Output the [X, Y] coordinate of the center of the cell containing the given text.  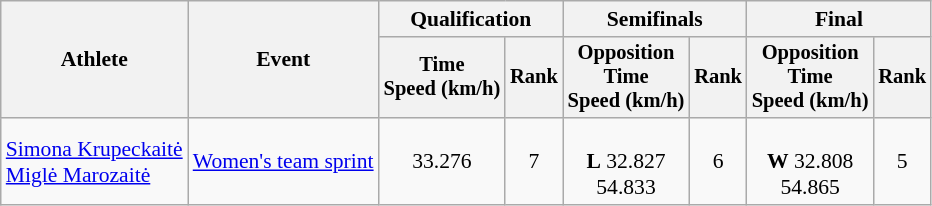
6 [718, 162]
Qualification [471, 19]
33.276 [442, 162]
Event [284, 60]
Final [839, 19]
Simona KrupeckaitėMiglė Marozaitė [94, 162]
W 32.80854.865 [810, 162]
Semifinals [655, 19]
5 [902, 162]
Athlete [94, 60]
7 [534, 162]
L 32.82754.833 [626, 162]
Women's team sprint [284, 162]
TimeSpeed (km/h) [442, 78]
